Pinpoint the cell where the given text exists, returning its [X, Y] midpoint coordinate. 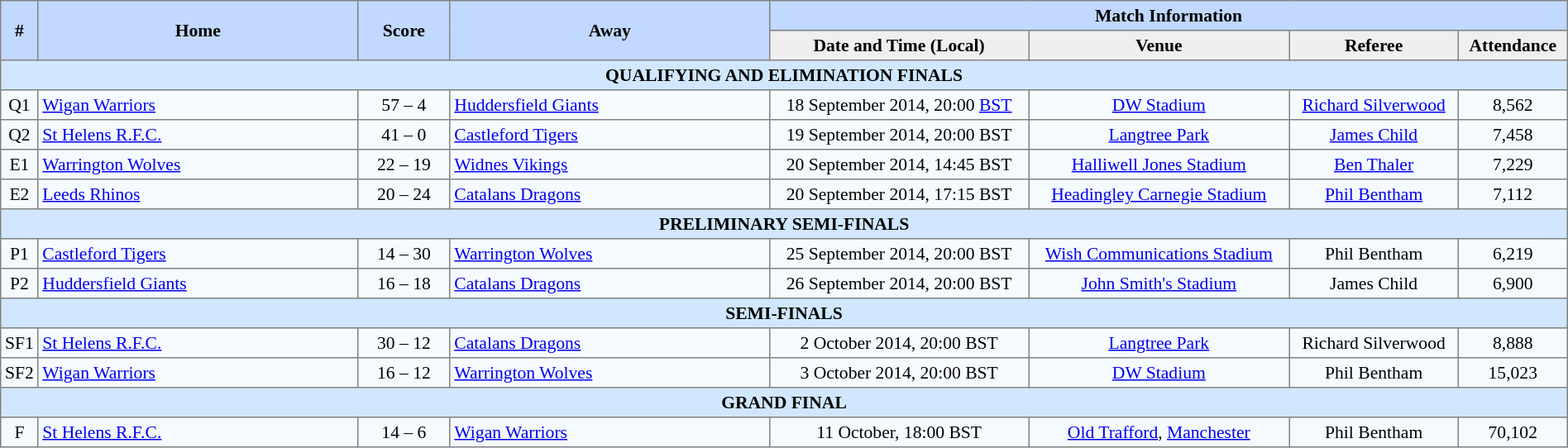
Match Information [1169, 16]
18 September 2014, 20:00 BST [900, 105]
Headingley Carnegie Stadium [1159, 194]
Referee [1374, 45]
Old Trafford, Manchester [1159, 432]
SEMI-FINALS [784, 313]
Leeds Rhinos [198, 194]
25 September 2014, 20:00 BST [900, 254]
Wish Communications Stadium [1159, 254]
F [20, 432]
Halliwell Jones Stadium [1159, 164]
22 – 19 [404, 164]
Attendance [1513, 45]
57 – 4 [404, 105]
19 September 2014, 20:00 BST [900, 135]
14 – 30 [404, 254]
11 October, 18:00 BST [900, 432]
Date and Time (Local) [900, 45]
3 October 2014, 20:00 BST [900, 373]
41 – 0 [404, 135]
PRELIMINARY SEMI-FINALS [784, 224]
26 September 2014, 20:00 BST [900, 284]
# [20, 31]
15,023 [1513, 373]
7,229 [1513, 164]
Score [404, 31]
20 September 2014, 17:15 BST [900, 194]
16 – 12 [404, 373]
6,219 [1513, 254]
P2 [20, 284]
E2 [20, 194]
Q2 [20, 135]
30 – 12 [404, 343]
SF1 [20, 343]
P1 [20, 254]
7,112 [1513, 194]
Venue [1159, 45]
GRAND FINAL [784, 403]
QUALIFYING AND ELIMINATION FINALS [784, 75]
20 – 24 [404, 194]
Widnes Vikings [610, 164]
Home [198, 31]
8,888 [1513, 343]
16 – 18 [404, 284]
Ben Thaler [1374, 164]
8,562 [1513, 105]
Q1 [20, 105]
20 September 2014, 14:45 BST [900, 164]
6,900 [1513, 284]
SF2 [20, 373]
E1 [20, 164]
7,458 [1513, 135]
John Smith's Stadium [1159, 284]
14 – 6 [404, 432]
Away [610, 31]
2 October 2014, 20:00 BST [900, 343]
70,102 [1513, 432]
